Extract the (x, y) coordinate from the center of the cell holding the provided text.  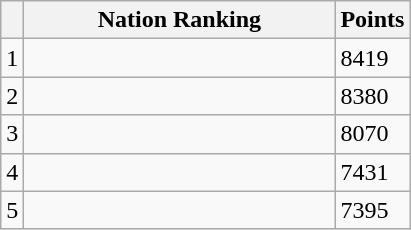
8419 (372, 58)
3 (12, 134)
Points (372, 20)
1 (12, 58)
8380 (372, 96)
Nation Ranking (180, 20)
7431 (372, 172)
4 (12, 172)
2 (12, 96)
5 (12, 210)
8070 (372, 134)
7395 (372, 210)
